Find where the given text appears and provide that cell's center as [x, y] coordinate. 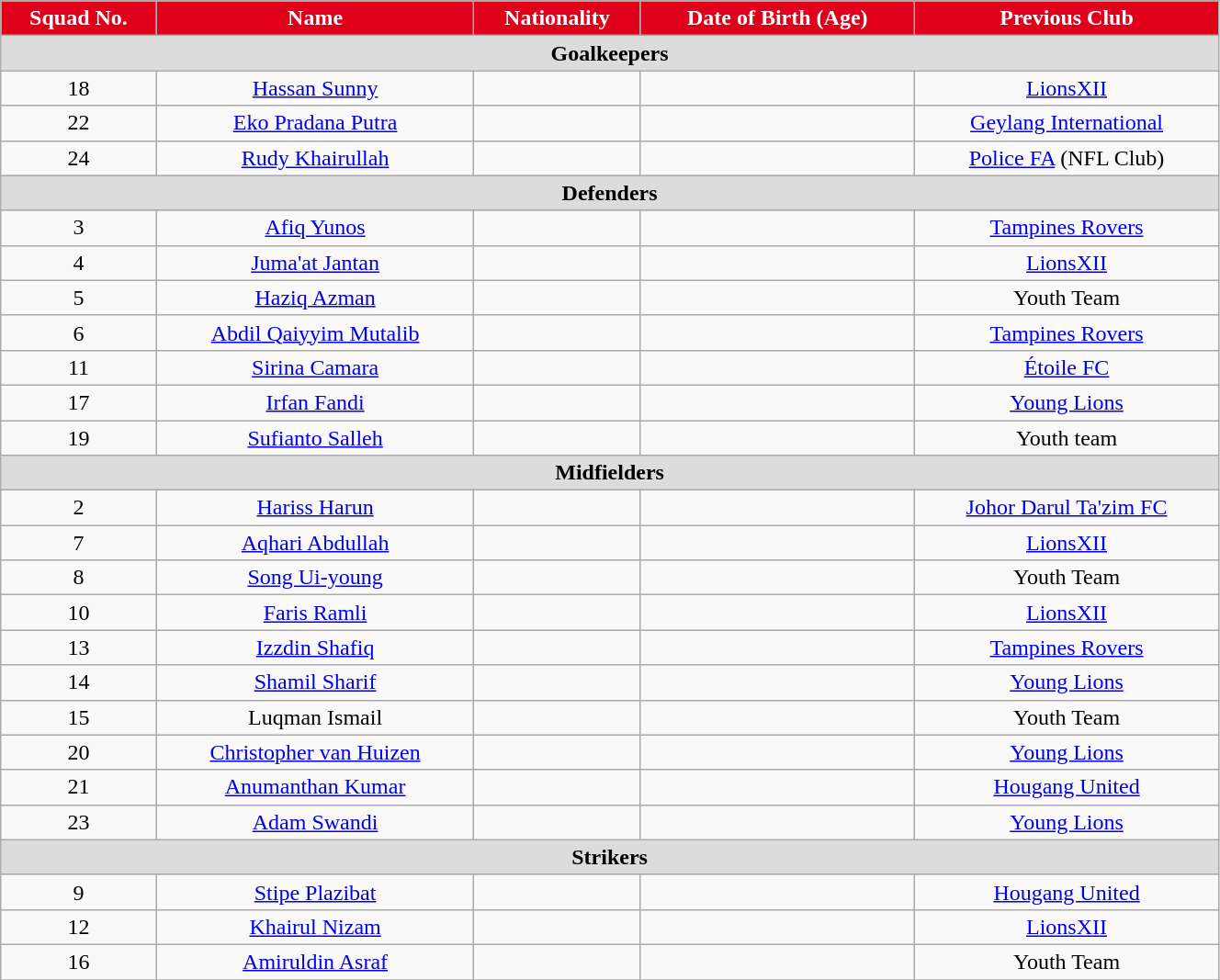
Étoile FC [1067, 367]
12 [79, 927]
Johor Darul Ta'zim FC [1067, 508]
Faris Ramli [315, 613]
11 [79, 367]
7 [79, 543]
Defenders [610, 193]
Shamil Sharif [315, 682]
18 [79, 88]
23 [79, 822]
14 [79, 682]
Izzdin Shafiq [315, 648]
Song Ui-young [315, 578]
Irfan Fandi [315, 402]
24 [79, 158]
Khairul Nizam [315, 927]
Eko Pradana Putra [315, 123]
10 [79, 613]
Juma'at Jantan [315, 263]
Sirina Camara [315, 367]
6 [79, 332]
4 [79, 263]
19 [79, 438]
Date of Birth (Age) [777, 18]
Geylang International [1067, 123]
13 [79, 648]
Anumanthan Kumar [315, 787]
21 [79, 787]
Hariss Harun [315, 508]
3 [79, 228]
17 [79, 402]
Aqhari Abdullah [315, 543]
Squad No. [79, 18]
Amiruldin Asraf [315, 962]
Previous Club [1067, 18]
Goalkeepers [610, 53]
Youth team [1067, 438]
Haziq Azman [315, 298]
5 [79, 298]
Nationality [557, 18]
Stipe Plazibat [315, 892]
Police FA (NFL Club) [1067, 158]
2 [79, 508]
Adam Swandi [315, 822]
Afiq Yunos [315, 228]
Hassan Sunny [315, 88]
Name [315, 18]
16 [79, 962]
Luqman Ismail [315, 717]
9 [79, 892]
8 [79, 578]
15 [79, 717]
20 [79, 752]
Rudy Khairullah [315, 158]
Midfielders [610, 473]
Sufianto Salleh [315, 438]
Christopher van Huizen [315, 752]
Strikers [610, 857]
Abdil Qaiyyim Mutalib [315, 332]
22 [79, 123]
